Scan for the cell matching the given text and deliver its (X, Y) coordinate at center. 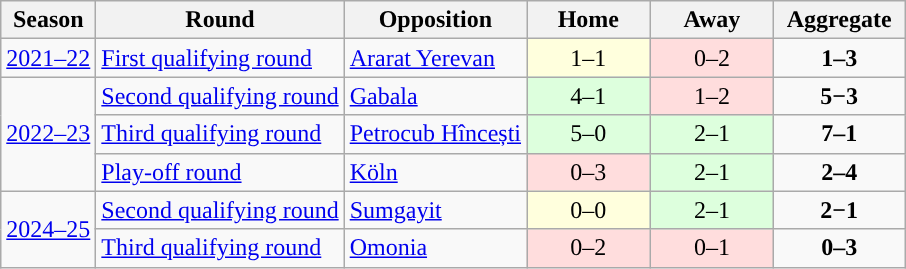
Season (48, 20)
2–4 (840, 172)
Gabala (435, 96)
Home (589, 20)
4–1 (589, 96)
First qualifying round (220, 58)
Ararat Yerevan (435, 58)
Petrocub Hîncești (435, 134)
2021–22 (48, 58)
2−1 (840, 210)
1–3 (840, 58)
2024–25 (48, 229)
Sumgayit (435, 210)
2022–23 (48, 134)
Aggregate (840, 20)
Opposition (435, 20)
0–1 (712, 248)
0–0 (589, 210)
Round (220, 20)
7–1 (840, 134)
Köln (435, 172)
1–2 (712, 96)
Omonia (435, 248)
1–1 (589, 58)
Away (712, 20)
5–0 (589, 134)
Play-off round (220, 172)
5−3 (840, 96)
